Extract the (X, Y) coordinate from the center of the cell holding the provided text.  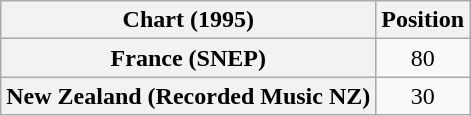
80 (423, 58)
30 (423, 96)
Position (423, 20)
Chart (1995) (188, 20)
France (SNEP) (188, 58)
New Zealand (Recorded Music NZ) (188, 96)
